Locate the cell with the specified text and output its [x, y] center coordinate. 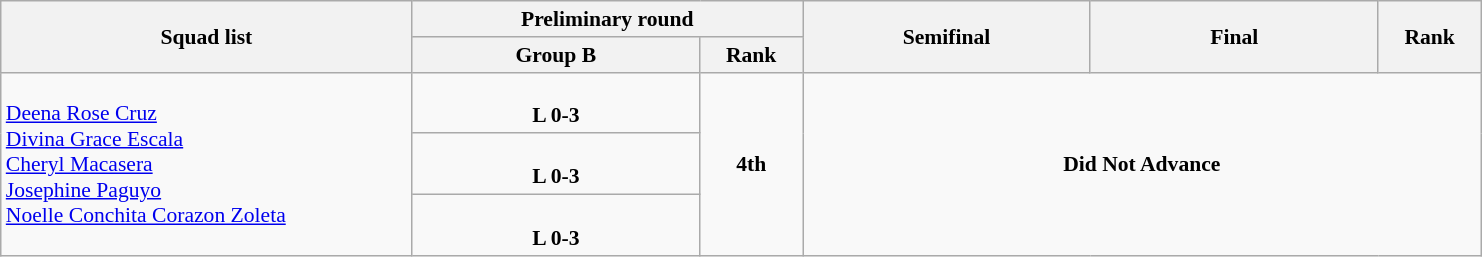
Squad list [206, 36]
Deena Rose Cruz Divina Grace Escala Cheryl Macasera Josephine Paguyo Noelle Conchita Corazon Zoleta [206, 164]
Did Not Advance [1142, 164]
Preliminary round [608, 19]
Semifinal [947, 36]
4th [752, 164]
Final [1234, 36]
Group B [556, 55]
